Determine the (x, y) coordinate at the center of the cell enclosing the given text.  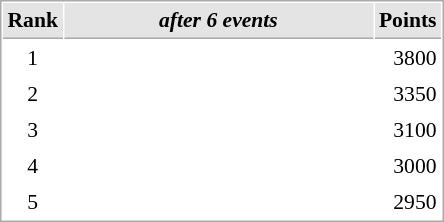
5 (32, 201)
3 (32, 129)
1 (32, 57)
3800 (408, 57)
2950 (408, 201)
2 (32, 93)
3350 (408, 93)
3000 (408, 165)
Rank (32, 21)
after 6 events (218, 21)
3100 (408, 129)
Points (408, 21)
4 (32, 165)
